Return (X, Y) of the center of cell containing provided text 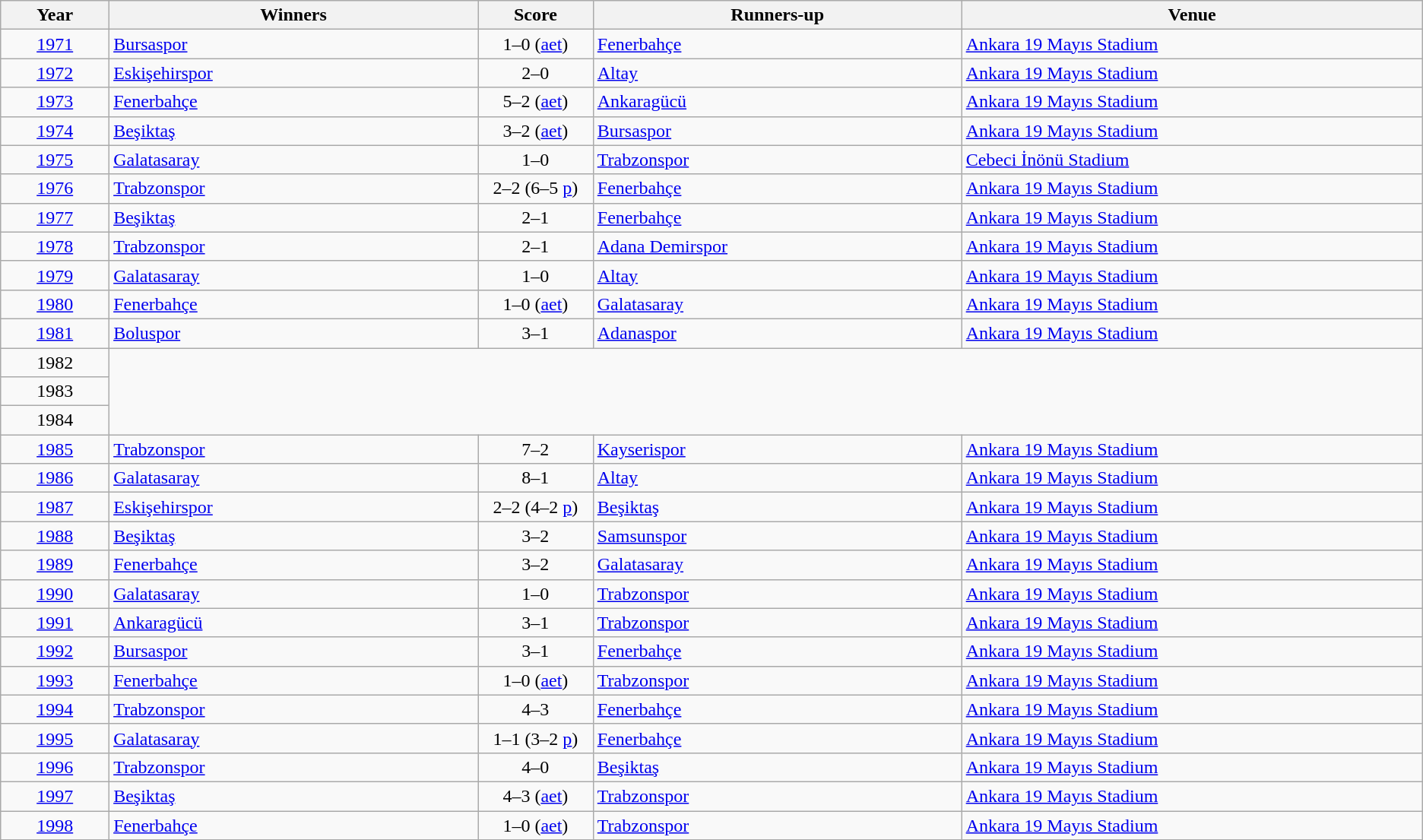
4–3 (535, 709)
1986 (55, 478)
8–1 (535, 478)
1996 (55, 767)
1982 (55, 363)
1990 (55, 594)
4–3 (aet) (535, 796)
Kayserispor (777, 449)
2–2 (6–5 p) (535, 189)
1975 (55, 160)
2–0 (535, 73)
1993 (55, 680)
1972 (55, 73)
4–0 (535, 767)
Adanaspor (777, 333)
Runners-up (777, 15)
1995 (55, 738)
1973 (55, 102)
Score (535, 15)
1992 (55, 651)
5–2 (aet) (535, 102)
2–2 (4–2 p) (535, 507)
3–2 (aet) (535, 131)
Samsunspor (777, 536)
1991 (55, 623)
1988 (55, 536)
1981 (55, 333)
Boluspor (293, 333)
1980 (55, 304)
1997 (55, 796)
1985 (55, 449)
1976 (55, 189)
1998 (55, 825)
1983 (55, 391)
1–1 (3–2 p) (535, 738)
Year (55, 15)
1994 (55, 709)
7–2 (535, 449)
Adana Demirspor (777, 246)
1984 (55, 420)
Cebeci İnönü Stadium (1192, 160)
1974 (55, 131)
1979 (55, 275)
1989 (55, 565)
Winners (293, 15)
1987 (55, 507)
Venue (1192, 15)
1971 (55, 44)
1978 (55, 246)
1977 (55, 217)
